Return the (X, Y) coordinate for the center point of the cell that contains the specified text.  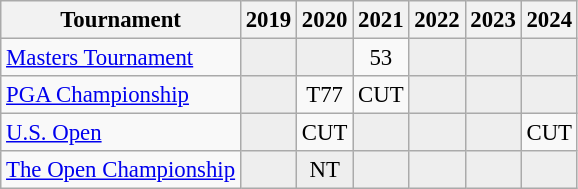
NT (325, 170)
T77 (325, 95)
PGA Championship (121, 95)
2019 (268, 20)
2020 (325, 20)
2022 (437, 20)
U.S. Open (121, 133)
2024 (549, 20)
Masters Tournament (121, 58)
53 (381, 58)
The Open Championship (121, 170)
2023 (493, 20)
2021 (381, 20)
Tournament (121, 20)
